Return the [x, y] coordinate for the center point of the cell that contains the specified text.  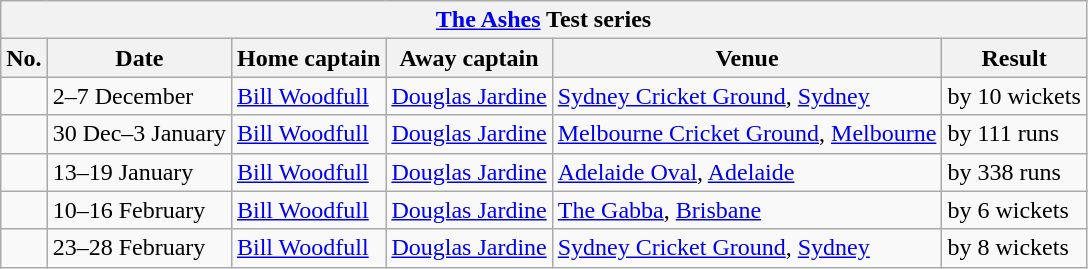
Date [139, 58]
The Gabba, Brisbane [747, 210]
Melbourne Cricket Ground, Melbourne [747, 134]
10–16 February [139, 210]
by 338 runs [1014, 172]
30 Dec–3 January [139, 134]
23–28 February [139, 248]
by 111 runs [1014, 134]
The Ashes Test series [544, 20]
Home captain [308, 58]
Result [1014, 58]
No. [24, 58]
by 10 wickets [1014, 96]
Adelaide Oval, Adelaide [747, 172]
by 6 wickets [1014, 210]
Venue [747, 58]
13–19 January [139, 172]
by 8 wickets [1014, 248]
Away captain [469, 58]
2–7 December [139, 96]
